Search for the cell housing the specified text and yield its (X, Y) center coordinate. 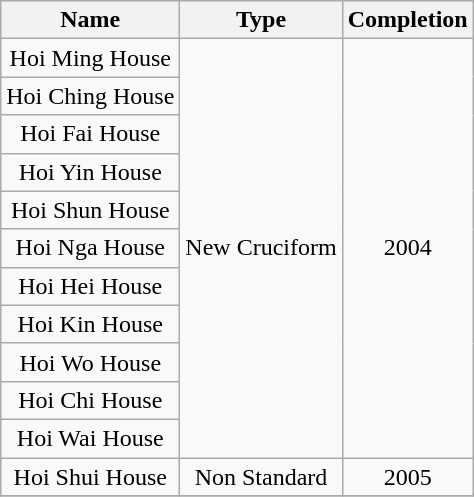
Hoi Wai House (90, 438)
Hoi Yin House (90, 172)
Hoi Hei House (90, 286)
2004 (408, 248)
Name (90, 20)
Hoi Kin House (90, 324)
Completion (408, 20)
Hoi Fai House (90, 134)
Hoi Shun House (90, 210)
Hoi Chi House (90, 400)
Hoi Shui House (90, 477)
Non Standard (261, 477)
New Cruciform (261, 248)
Hoi Nga House (90, 248)
Type (261, 20)
Hoi Ming House (90, 58)
2005 (408, 477)
Hoi Wo House (90, 362)
Hoi Ching House (90, 96)
